Extract the [x, y] coordinate from the center of the cell holding the provided text.  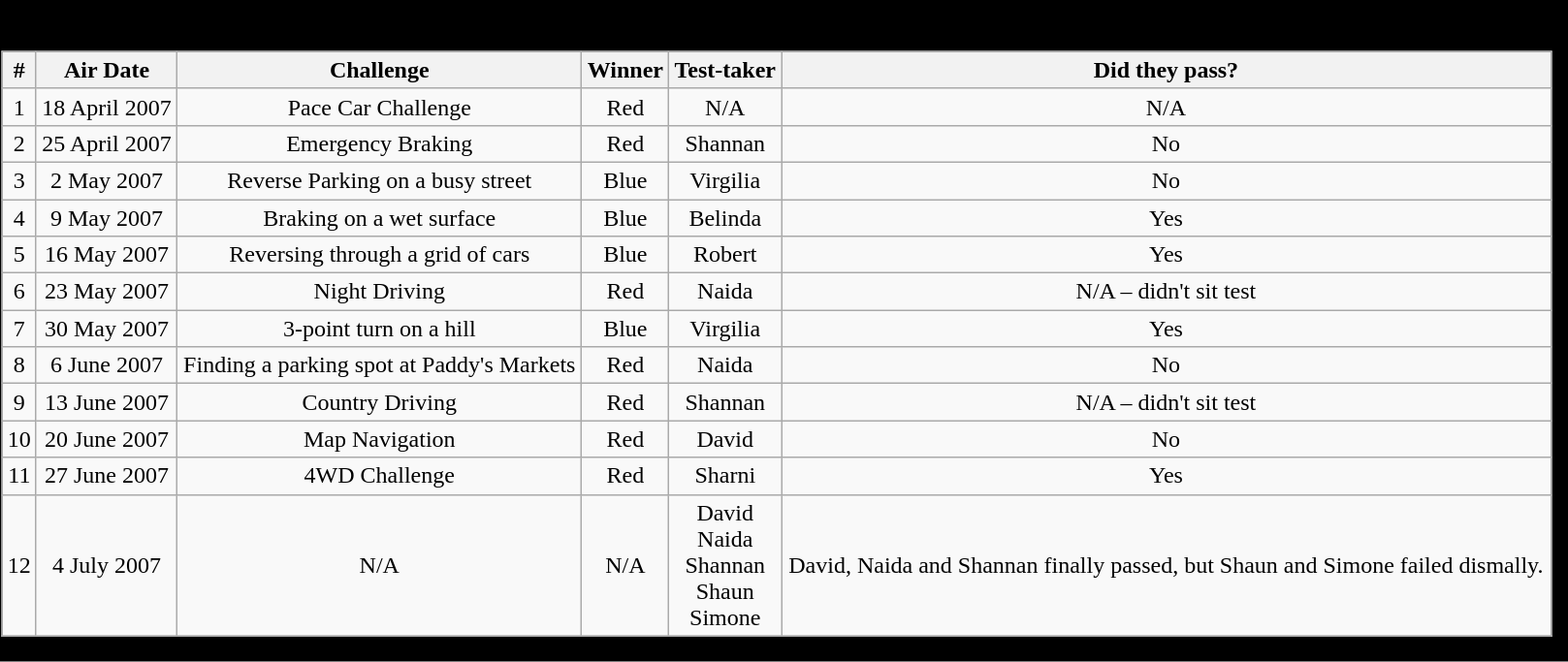
Challenge [380, 70]
Test-taker [725, 70]
Reversing through a grid of cars [380, 255]
DavidNaidaShannanShaunSimone [725, 565]
9 [19, 402]
13 June 2007 [107, 402]
Did they pass? [1166, 70]
2 May 2007 [107, 180]
Braking on a wet surface [380, 218]
11 [19, 476]
Reverse Parking on a busy street [380, 180]
8 [19, 365]
David [725, 439]
Belinda [725, 218]
Robert [725, 255]
5 [19, 255]
Winner [625, 70]
25 April 2007 [107, 143]
Sharni [725, 476]
Finding a parking spot at Paddy's Markets [380, 365]
Country Driving [380, 402]
3-point turn on a hill [380, 329]
Emergency Braking [380, 143]
16 May 2007 [107, 255]
David, Naida and Shannan finally passed, but Shaun and Simone failed dismally. [1166, 565]
6 June 2007 [107, 365]
12 [19, 565]
4 [19, 218]
Pace Car Challenge [380, 107]
6 [19, 292]
4WD Challenge [380, 476]
# [19, 70]
4 July 2007 [107, 565]
10 [19, 439]
27 June 2007 [107, 476]
7 [19, 329]
23 May 2007 [107, 292]
Map Navigation [380, 439]
18 April 2007 [107, 107]
30 May 2007 [107, 329]
9 May 2007 [107, 218]
Night Driving [380, 292]
20 June 2007 [107, 439]
2 [19, 143]
Air Date [107, 70]
1 [19, 107]
3 [19, 180]
